Pinpoint the cell where the given text exists, returning its [X, Y] midpoint coordinate. 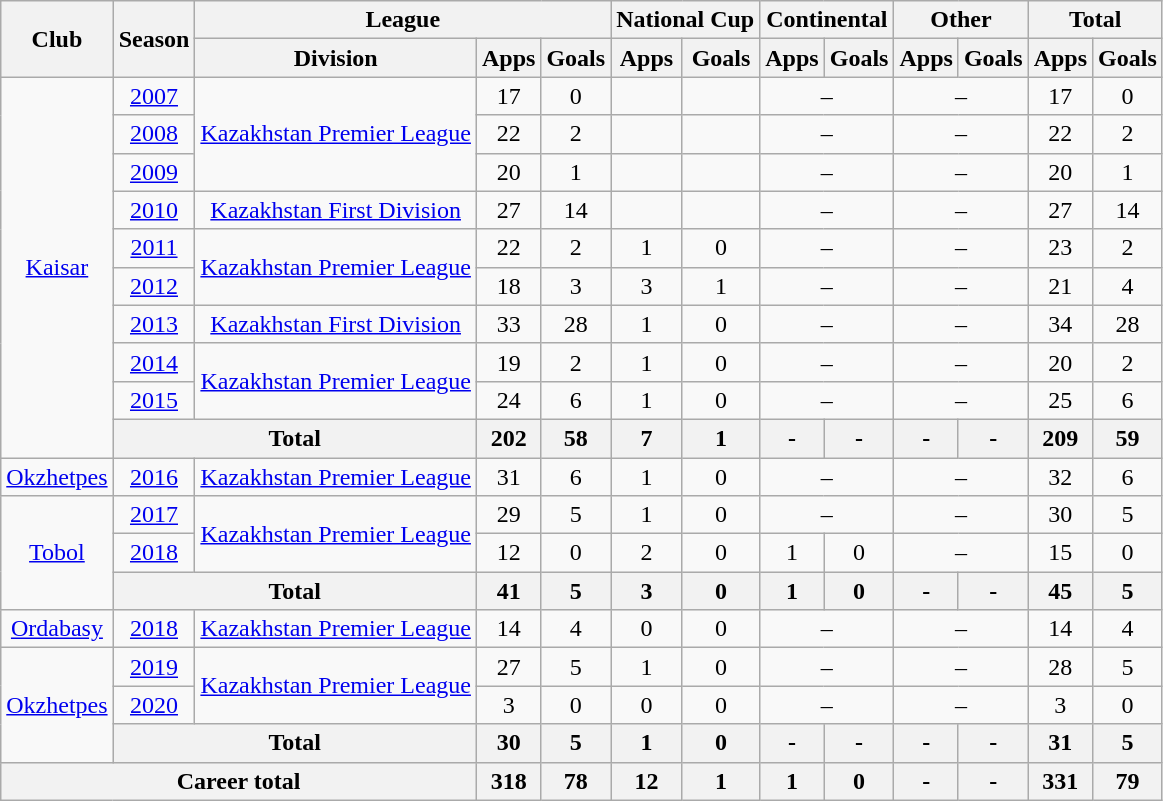
2019 [154, 667]
209 [1060, 438]
2015 [154, 400]
318 [508, 781]
41 [508, 591]
202 [508, 438]
National Cup [686, 20]
29 [508, 515]
2011 [154, 248]
24 [508, 400]
2017 [154, 515]
19 [508, 362]
25 [1060, 400]
21 [1060, 286]
Career total [239, 781]
2009 [154, 172]
2012 [154, 286]
18 [508, 286]
Kaisar [57, 268]
45 [1060, 591]
Continental [827, 20]
331 [1060, 781]
78 [576, 781]
Division [336, 58]
2008 [154, 134]
58 [576, 438]
2014 [154, 362]
79 [1128, 781]
Season [154, 39]
34 [1060, 324]
2013 [154, 324]
2016 [154, 477]
32 [1060, 477]
23 [1060, 248]
2010 [154, 210]
League [403, 20]
2020 [154, 705]
59 [1128, 438]
15 [1060, 553]
7 [647, 438]
Club [57, 39]
33 [508, 324]
Other [961, 20]
Ordabasy [57, 629]
Tobol [57, 553]
2007 [154, 96]
